Find where the given text appears and provide that cell's center as (x, y) coordinate. 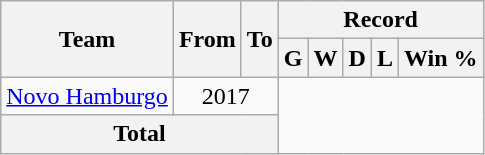
W (326, 58)
L (384, 58)
2017 (226, 96)
From (207, 39)
To (260, 39)
Novo Hamburgo (88, 96)
Team (88, 39)
D (357, 58)
Win % (440, 58)
Total (140, 134)
Record (380, 20)
G (293, 58)
